Search for the cell housing the specified text and yield its [X, Y] center coordinate. 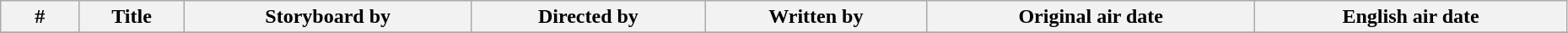
English air date [1410, 17]
Written by [816, 17]
Storyboard by [327, 17]
Title [132, 17]
Directed by [589, 17]
Original air date [1091, 17]
# [40, 17]
